Search for the cell housing the specified text and yield its (X, Y) center coordinate. 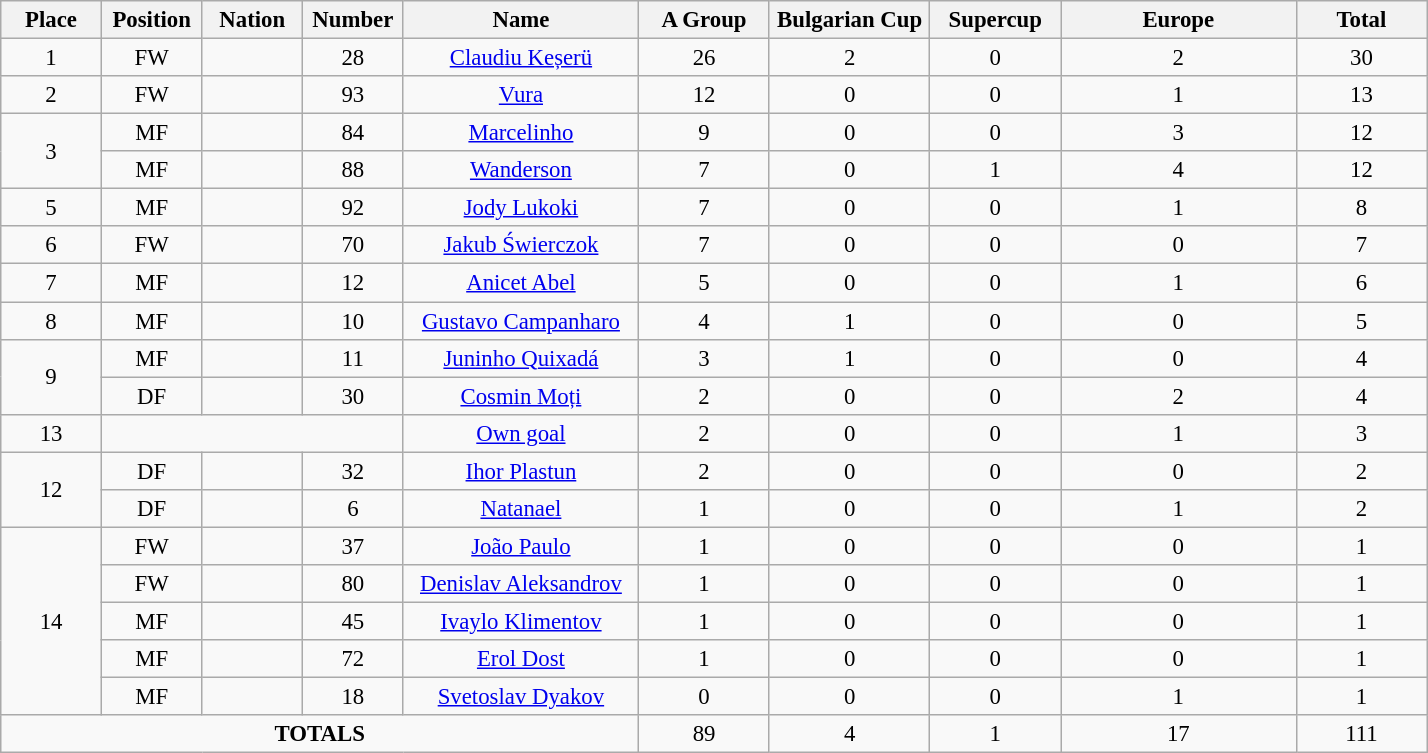
João Paulo (521, 546)
70 (354, 245)
10 (354, 321)
Marcelinho (521, 133)
92 (354, 208)
Total (1362, 20)
Cosmin Moți (521, 396)
Ivaylo Klimentov (521, 621)
Supercup (996, 20)
93 (354, 95)
Name (521, 20)
37 (354, 546)
TOTALS (320, 734)
28 (354, 58)
88 (354, 170)
89 (704, 734)
Vura (521, 95)
45 (354, 621)
11 (354, 358)
Denislav Aleksandrov (521, 584)
Claudiu Keșerü (521, 58)
Erol Dost (521, 659)
72 (354, 659)
Bulgarian Cup (850, 20)
Natanael (521, 509)
Place (52, 20)
Number (354, 20)
84 (354, 133)
17 (1178, 734)
Nation (252, 20)
111 (1362, 734)
18 (354, 697)
Wanderson (521, 170)
Position (152, 20)
Own goal (521, 433)
A Group (704, 20)
Juninho Quixadá (521, 358)
80 (354, 584)
Ihor Plastun (521, 471)
26 (704, 58)
Europe (1178, 20)
Gustavo Campanharo (521, 321)
Jakub Świerczok (521, 245)
14 (52, 621)
32 (354, 471)
Svetoslav Dyakov (521, 697)
Anicet Abel (521, 283)
Jody Lukoki (521, 208)
